Capture the cell that displays the provided text and extract its (x, y) central coordinate. 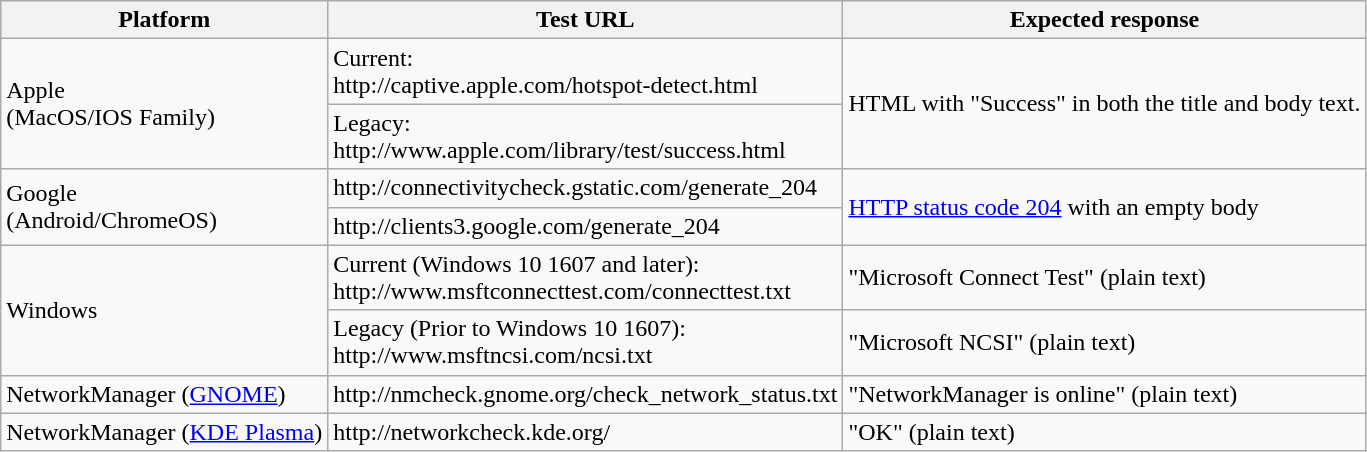
Legacy:http://www.apple.com/library/test/success.html (586, 136)
Platform (164, 20)
Legacy (Prior to Windows 10 1607):http://www.msftncsi.com/ncsi.txt (586, 342)
"Microsoft NCSI" (plain text) (1104, 342)
"OK" (plain text) (1104, 432)
NetworkManager (KDE Plasma) (164, 432)
Expected response (1104, 20)
"Microsoft Connect Test" (plain text) (1104, 278)
HTML with "Success" in both the title and body text. (1104, 104)
http://nmcheck.gnome.org/check_network_status.txt (586, 394)
NetworkManager (GNOME) (164, 394)
Windows (164, 310)
http://connectivitycheck.gstatic.com/generate_204 (586, 188)
Current:http://captive.apple.com/hotspot-detect.html (586, 72)
Apple(MacOS/IOS Family) (164, 104)
Current (Windows 10 1607 and later):http://www.msftconnecttest.com/connecttest.txt (586, 278)
HTTP status code 204 with an empty body (1104, 207)
"NetworkManager is online" (plain text) (1104, 394)
http://networkcheck.kde.org/ (586, 432)
Google(Android/ChromeOS) (164, 207)
Test URL (586, 20)
http://clients3.google.com/generate_204 (586, 226)
